Search for the cell housing the specified text and yield its (x, y) center coordinate. 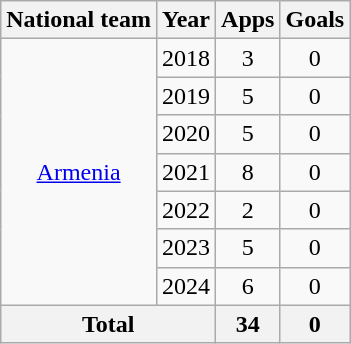
2022 (186, 210)
3 (248, 58)
6 (248, 286)
34 (248, 324)
Armenia (79, 172)
National team (79, 20)
2019 (186, 96)
8 (248, 172)
Total (108, 324)
Year (186, 20)
2023 (186, 248)
2021 (186, 172)
Apps (248, 20)
2018 (186, 58)
2020 (186, 134)
Goals (315, 20)
2024 (186, 286)
2 (248, 210)
